From the cell containing the given text, extract its center point as (X, Y) coordinate. 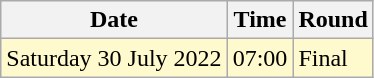
Round (333, 20)
Time (260, 20)
07:00 (260, 58)
Final (333, 58)
Date (114, 20)
Saturday 30 July 2022 (114, 58)
